Identify which cell holds the provided text, then report its (X, Y) central coordinate. 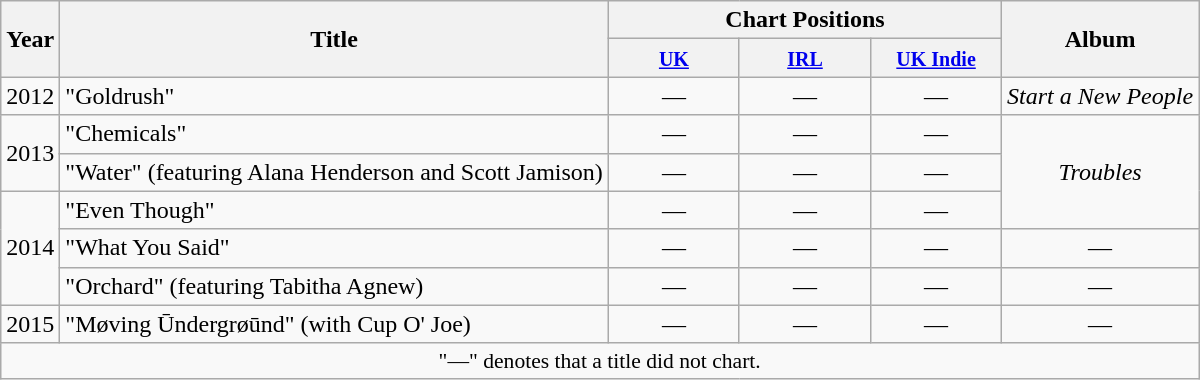
Year (30, 39)
UK Indie (936, 58)
"Water" (featuring Alana Henderson and Scott Jamison) (334, 172)
2014 (30, 248)
Album (1100, 39)
"Goldrush" (334, 96)
UK (674, 58)
"What You Said" (334, 248)
Troubles (1100, 172)
IRL (804, 58)
2013 (30, 153)
"Orchard" (featuring Tabitha Agnew) (334, 286)
2015 (30, 324)
"Even Though" (334, 210)
2012 (30, 96)
"—" denotes that a title did not chart. (600, 361)
"Chemicals" (334, 134)
Chart Positions (804, 20)
Title (334, 39)
"Møving Ūndergrøūnd" (with Cup O' Joe) (334, 324)
Start a New People (1100, 96)
